Output the (X, Y) coordinate of the center of the cell containing the given text.  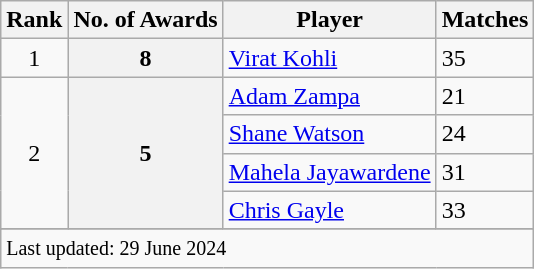
Adam Zampa (330, 96)
Player (330, 20)
33 (485, 210)
Rank (34, 20)
21 (485, 96)
24 (485, 134)
Mahela Jayawardene (330, 172)
Matches (485, 20)
Virat Kohli (330, 58)
2 (34, 153)
Last updated: 29 June 2024 (268, 248)
Shane Watson (330, 134)
35 (485, 58)
8 (146, 58)
5 (146, 153)
Chris Gayle (330, 210)
31 (485, 172)
No. of Awards (146, 20)
1 (34, 58)
